Scan for the cell matching the given text and deliver its (x, y) coordinate at center. 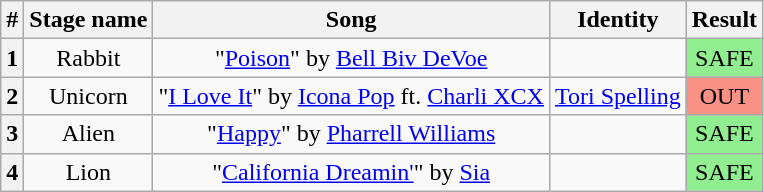
OUT (724, 96)
Identity (618, 20)
Stage name (88, 20)
# (12, 20)
Tori Spelling (618, 96)
Song (352, 20)
2 (12, 96)
1 (12, 58)
"Poison" by Bell Biv DeVoe (352, 58)
4 (12, 172)
Rabbit (88, 58)
Unicorn (88, 96)
Lion (88, 172)
Alien (88, 134)
"California Dreamin'" by Sia (352, 172)
"I Love It" by Icona Pop ft. Charli XCX (352, 96)
3 (12, 134)
Result (724, 20)
"Happy" by Pharrell Williams (352, 134)
